Scan for the cell matching the given text and deliver its [X, Y] coordinate at center. 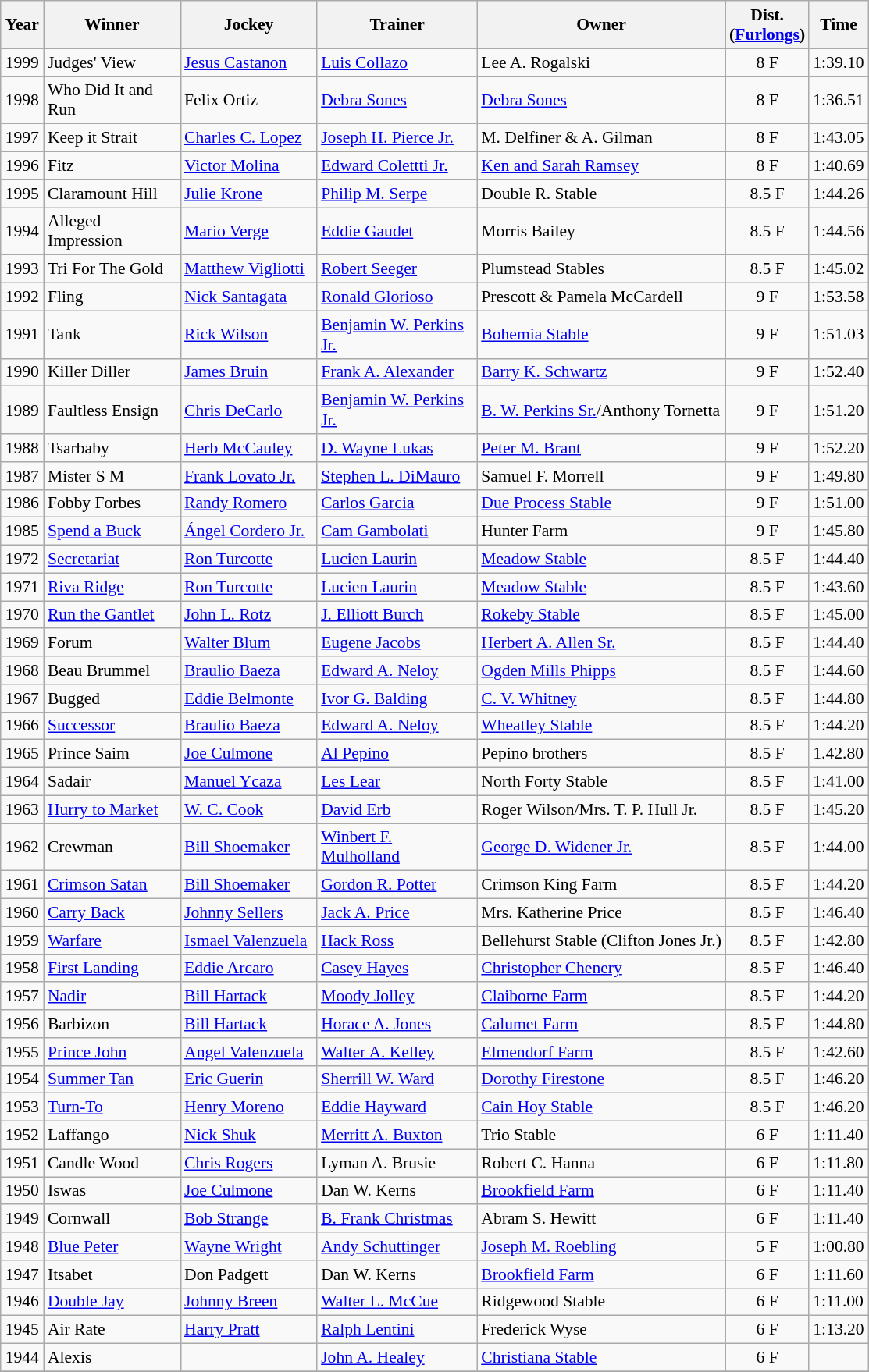
Spend a Buck [112, 531]
Jack A. Price [397, 913]
W. C. Cook [248, 809]
Ivor G. Balding [397, 698]
Crimson King Farm [601, 885]
Gordon R. Potter [397, 885]
Owner [601, 25]
1:13.20 [839, 1330]
1988 [22, 448]
Nick Shuk [248, 1136]
Jockey [248, 25]
Abram S. Hewitt [601, 1219]
1961 [22, 885]
1952 [22, 1136]
Ken and Sarah Ramsey [601, 166]
James Bruin [248, 372]
1968 [22, 670]
Peter M. Brant [601, 448]
1970 [22, 615]
1955 [22, 1052]
Eddie Arcaro [248, 969]
Walter Blum [248, 643]
Dist. (Furlongs) [767, 25]
J. Elliott Burch [397, 615]
1950 [22, 1191]
Nick Santagata [248, 297]
Warfare [112, 940]
Eddie Belmonte [248, 698]
Victor Molina [248, 166]
Carry Back [112, 913]
Walter L. McCue [397, 1302]
1971 [22, 587]
John L. Rotz [248, 615]
1:45.00 [839, 615]
1999 [22, 62]
Mister S M [112, 476]
Candle Wood [112, 1163]
Run the Gantlet [112, 615]
Frank Lovato Jr. [248, 476]
1986 [22, 503]
Merritt A. Buxton [397, 1136]
Sadair [112, 782]
1958 [22, 969]
1947 [22, 1274]
Carlos Garcia [397, 503]
1:45.02 [839, 269]
Felix Ortiz [248, 100]
Herbert A. Allen Sr. [601, 643]
Lee A. Rogalski [601, 62]
Blue Peter [112, 1246]
1992 [22, 297]
Ismael Valenzuela [248, 940]
Wheatley Stable [601, 726]
Cain Hoy Stable [601, 1107]
Harry Pratt [248, 1330]
Barry K. Schwartz [601, 372]
North Forty Stable [601, 782]
Faultless Ensign [112, 411]
1960 [22, 913]
1997 [22, 138]
Eric Guerin [248, 1079]
George D. Widener Jr. [601, 848]
1:52.40 [839, 372]
1949 [22, 1219]
Jesus Castanon [248, 62]
Edward Colettti Jr. [397, 166]
Tsarbaby [112, 448]
1987 [22, 476]
Manuel Ycaza [248, 782]
Crewman [112, 848]
Ángel Cordero Jr. [248, 531]
Ralph Lentini [397, 1330]
1964 [22, 782]
Beau Brummel [112, 670]
Andy Schuttinger [397, 1246]
1994 [22, 231]
1:11.60 [839, 1274]
Walter A. Kelley [397, 1052]
Ronald Glorioso [397, 297]
Itsabet [112, 1274]
Dorothy Firestone [601, 1079]
Matthew Vigliotti [248, 269]
Christopher Chenery [601, 969]
1:39.10 [839, 62]
1967 [22, 698]
D. Wayne Lukas [397, 448]
Charles C. Lopez [248, 138]
1963 [22, 809]
1951 [22, 1163]
1:52.20 [839, 448]
1:49.80 [839, 476]
5 F [767, 1246]
Bugged [112, 698]
1954 [22, 1079]
Judges' View [112, 62]
Trio Stable [601, 1136]
1991 [22, 334]
Eddie Gaudet [397, 231]
Frank A. Alexander [397, 372]
Trainer [397, 25]
David Erb [397, 809]
Lyman A. Brusie [397, 1163]
1:51.20 [839, 411]
1:42.80 [839, 940]
Ogden Mills Phipps [601, 670]
Luis Collazo [397, 62]
1:41.00 [839, 782]
Forum [112, 643]
Pepino brothers [601, 754]
Cornwall [112, 1219]
Christiana Stable [601, 1358]
1:45.80 [839, 531]
1956 [22, 1024]
Plumstead Stables [601, 269]
1962 [22, 848]
Randy Romero [248, 503]
Successor [112, 726]
1:11.80 [839, 1163]
Winner [112, 25]
John A. Healey [397, 1358]
Nadir [112, 997]
1:44.60 [839, 670]
1945 [22, 1330]
Joseph H. Pierce Jr. [397, 138]
Fling [112, 297]
Tri For The Gold [112, 269]
First Landing [112, 969]
Secretariat [112, 560]
1:42.60 [839, 1052]
Bellehurst Stable (Clifton Jones Jr.) [601, 940]
Rokeby Stable [601, 615]
1989 [22, 411]
Summer Tan [112, 1079]
Claiborne Farm [601, 997]
1:40.69 [839, 166]
1972 [22, 560]
Hunter Farm [601, 531]
Turn-To [112, 1107]
1946 [22, 1302]
Riva Ridge [112, 587]
Les Lear [397, 782]
Due Process Stable [601, 503]
Eddie Hayward [397, 1107]
Hack Ross [397, 940]
1969 [22, 643]
Eugene Jacobs [397, 643]
1953 [22, 1107]
Time [839, 25]
Chris Rogers [248, 1163]
1957 [22, 997]
Sherrill W. Ward [397, 1079]
Claramount Hill [112, 194]
1:44.56 [839, 231]
Chris DeCarlo [248, 411]
Iswas [112, 1191]
1:43.05 [839, 138]
Philip M. Serpe [397, 194]
Alexis [112, 1358]
Fitz [112, 166]
Prince Saim [112, 754]
Julie Krone [248, 194]
1990 [22, 372]
Ridgewood Stable [601, 1302]
1996 [22, 166]
Calumet Farm [601, 1024]
Who Did It and Run [112, 100]
Hurry to Market [112, 809]
Henry Moreno [248, 1107]
Elmendorf Farm [601, 1052]
Robert C. Hanna [601, 1163]
1:43.60 [839, 587]
1944 [22, 1358]
1966 [22, 726]
Rick Wilson [248, 334]
Angel Valenzuela [248, 1052]
Double Jay [112, 1302]
Stephen L. DiMauro [397, 476]
Robert Seeger [397, 269]
Don Padgett [248, 1274]
Year [22, 25]
Bohemia Stable [601, 334]
Mrs. Katherine Price [601, 913]
1:00.80 [839, 1246]
Herb McCauley [248, 448]
Casey Hayes [397, 969]
Johnny Sellers [248, 913]
1985 [22, 531]
Air Rate [112, 1330]
1:44.26 [839, 194]
1959 [22, 940]
Horace A. Jones [397, 1024]
B. W. Perkins Sr./Anthony Tornetta [601, 411]
Morris Bailey [601, 231]
1965 [22, 754]
Johnny Breen [248, 1302]
1948 [22, 1246]
Samuel F. Morrell [601, 476]
Joseph M. Roebling [601, 1246]
1:45.20 [839, 809]
1:11.00 [839, 1302]
1:53.58 [839, 297]
Wayne Wright [248, 1246]
1:44.00 [839, 848]
Frederick Wyse [601, 1330]
Prince John [112, 1052]
Crimson Satan [112, 885]
1998 [22, 100]
1:36.51 [839, 100]
Fobby Forbes [112, 503]
Barbizon [112, 1024]
Double R. Stable [601, 194]
1.42.80 [839, 754]
Tank [112, 334]
Al Pepino [397, 754]
Moody Jolley [397, 997]
Bob Strange [248, 1219]
C. V. Whitney [601, 698]
Keep it Strait [112, 138]
Laffango [112, 1136]
1:51.00 [839, 503]
Killer Diller [112, 372]
Winbert F. Mulholland [397, 848]
1:51.03 [839, 334]
Roger Wilson/Mrs. T. P. Hull Jr. [601, 809]
M. Delfiner & A. Gilman [601, 138]
1993 [22, 269]
1995 [22, 194]
B. Frank Christmas [397, 1219]
Prescott & Pamela McCardell [601, 297]
Cam Gambolati [397, 531]
Mario Verge [248, 231]
Alleged Impression [112, 231]
